Determine the (x, y) coordinate at the center of the cell enclosing the given text.  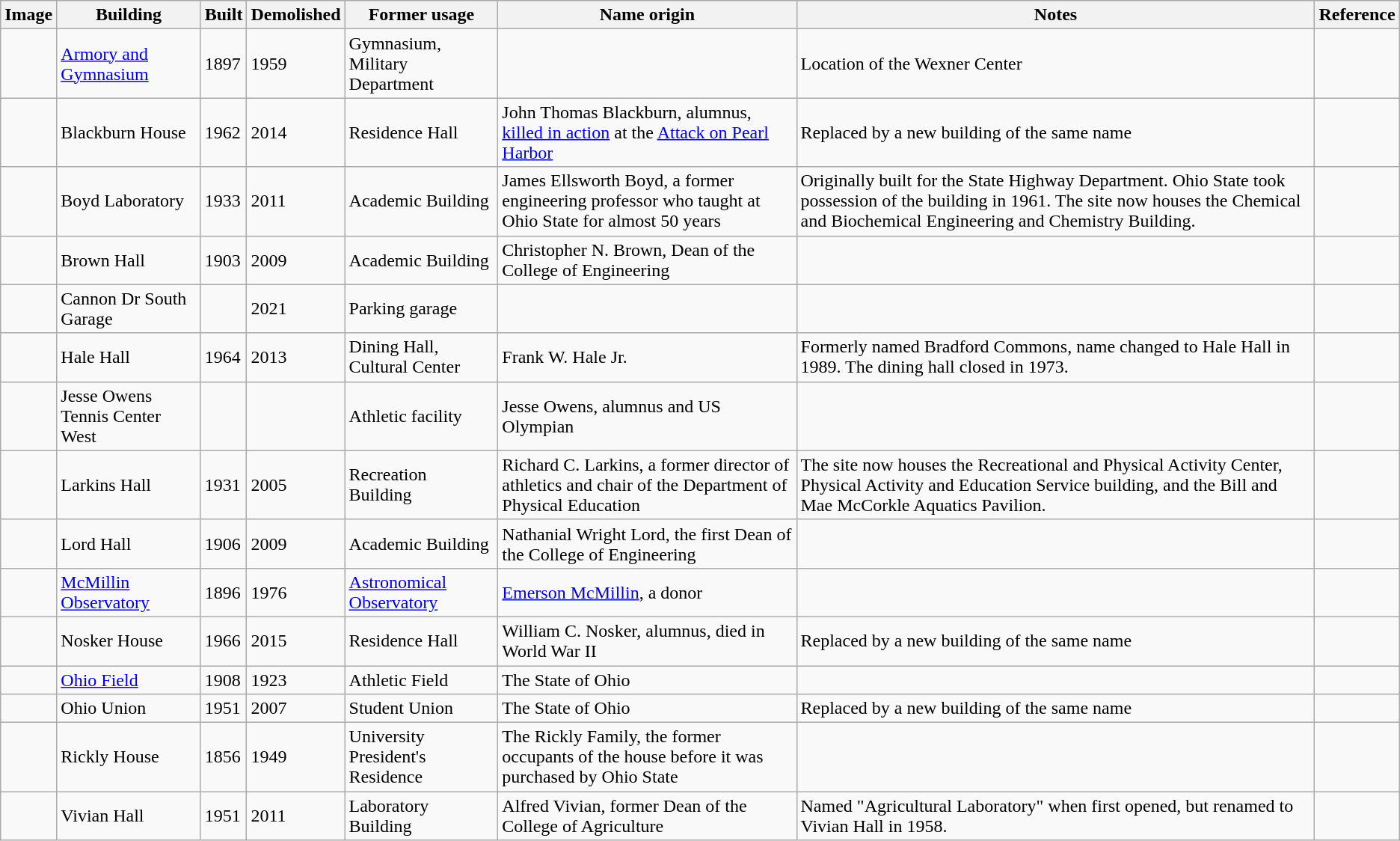
Image (28, 15)
Armory and Gymnasium (129, 64)
Student Union (422, 709)
Blackburn House (129, 132)
1897 (224, 64)
Ohio Union (129, 709)
1856 (224, 757)
Ohio Field (129, 680)
1964 (224, 358)
Parking garage (422, 308)
1906 (224, 543)
Emerson McMillin, a donor (648, 593)
Astronomical Observatory (422, 593)
Built (224, 15)
Jesse Owens Tennis Center West (129, 416)
1966 (224, 640)
McMillin Observatory (129, 593)
Name origin (648, 15)
1962 (224, 132)
1976 (296, 593)
2007 (296, 709)
Named "Agricultural Laboratory" when first opened, but renamed to Vivian Hall in 1958. (1056, 816)
Recreation Building (422, 485)
Demolished (296, 15)
Nosker House (129, 640)
1923 (296, 680)
Notes (1056, 15)
John Thomas Blackburn, alumnus, killed in action at the Attack on Pearl Harbor (648, 132)
Brown Hall (129, 260)
Location of the Wexner Center (1056, 64)
University President's Residence (422, 757)
Former usage (422, 15)
1908 (224, 680)
1949 (296, 757)
Cannon Dr South Garage (129, 308)
Larkins Hall (129, 485)
Dining Hall, Cultural Center (422, 358)
James Ellsworth Boyd, a former engineering professor who taught at Ohio State for almost 50 years (648, 201)
2005 (296, 485)
1933 (224, 201)
Jesse Owens, alumnus and US Olympian (648, 416)
The Rickly Family, the former occupants of the house before it was purchased by Ohio State (648, 757)
Christopher N. Brown, Dean of the College of Engineering (648, 260)
Athletic facility (422, 416)
Rickly House (129, 757)
2015 (296, 640)
1896 (224, 593)
Building (129, 15)
William C. Nosker, alumnus, died in World War II (648, 640)
Boyd Laboratory (129, 201)
2021 (296, 308)
Formerly named Bradford Commons, name changed to Hale Hall in 1989. The dining hall closed in 1973. (1056, 358)
Laboratory Building (422, 816)
Frank W. Hale Jr. (648, 358)
Vivian Hall (129, 816)
Richard C. Larkins, a former director of athletics and chair of the Department of Physical Education (648, 485)
Gymnasium, Military Department (422, 64)
1959 (296, 64)
1903 (224, 260)
2013 (296, 358)
Alfred Vivian, former Dean of the College of Agriculture (648, 816)
2014 (296, 132)
Hale Hall (129, 358)
Athletic Field (422, 680)
1931 (224, 485)
Reference (1357, 15)
Lord Hall (129, 543)
Nathanial Wright Lord, the first Dean of the College of Engineering (648, 543)
